Search for the cell housing the specified text and yield its (x, y) center coordinate. 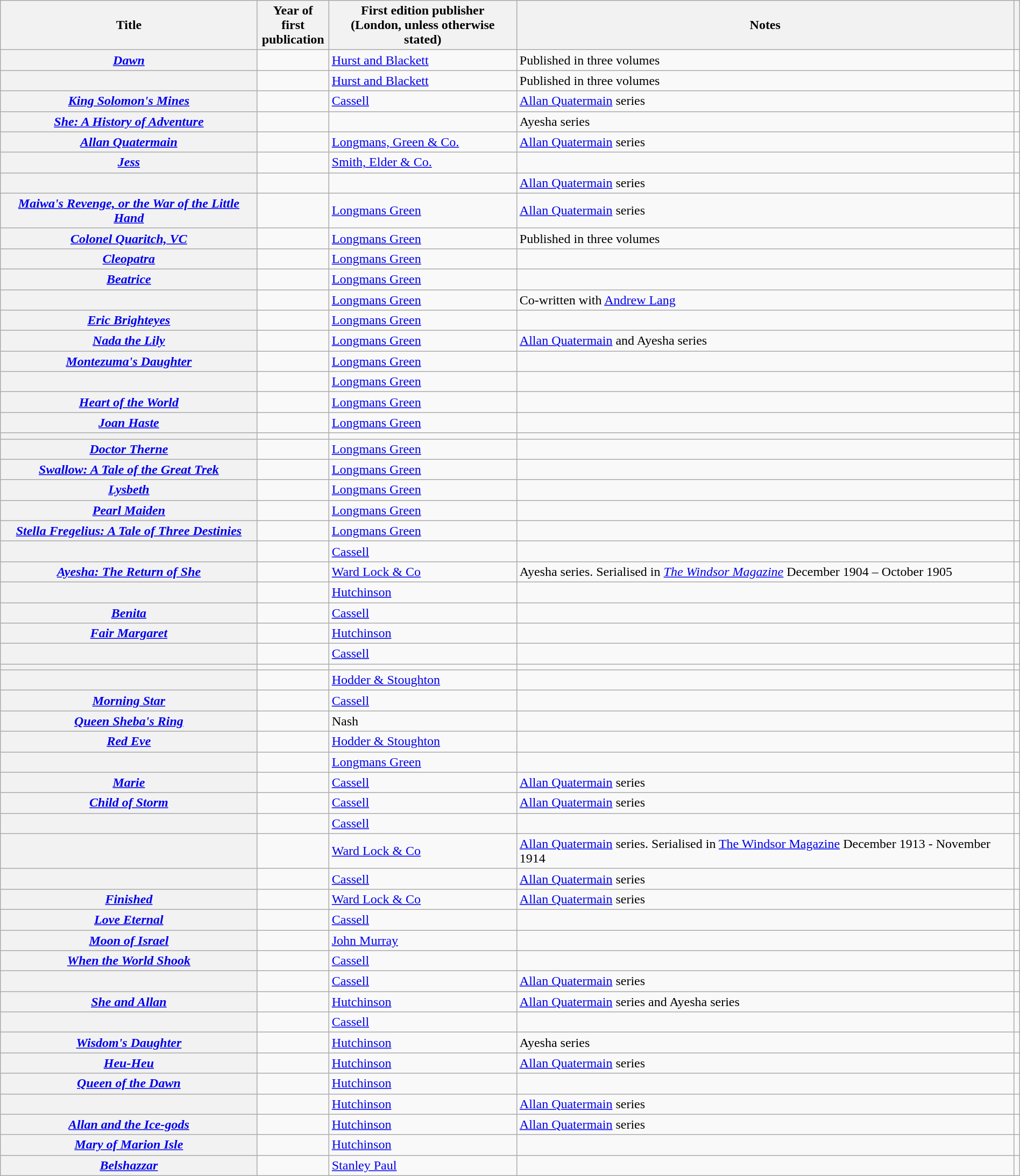
Dawn (129, 60)
Benita (129, 612)
Allan Quatermain series. Serialised in The Windsor Magazine December 1913 - November 1914 (765, 851)
Heu-Heu (129, 1063)
Swallow: A Tale of the Great Trek (129, 469)
She and Allan (129, 1002)
Queen of the Dawn (129, 1084)
When the World Shook (129, 961)
Heart of the World (129, 402)
Ayesha series. Serialised in The Windsor Magazine December 1904 – October 1905 (765, 572)
Stella Fregelius: A Tale of Three Destinies (129, 531)
Longmans, Green & Co. (423, 142)
Nada the Lily (129, 341)
Pearl Maiden (129, 510)
Mary of Marion Isle (129, 1145)
Marie (129, 782)
Allan Quatermain and Ayesha series (765, 341)
John Murray (423, 940)
Child of Storm (129, 803)
Allan and the Ice-gods (129, 1124)
Fair Margaret (129, 633)
Allan Quatermain (129, 142)
Doctor Therne (129, 449)
Co-written with Andrew Lang (765, 300)
Maiwa's Revenge, or the War of the Little Hand (129, 211)
She: A History of Adventure (129, 122)
Cleopatra (129, 259)
Red Eve (129, 742)
First edition publisher(London, unless otherwise stated) (423, 25)
Colonel Quaritch, VC (129, 238)
Montezuma's Daughter (129, 361)
Notes (765, 25)
Moon of Israel (129, 940)
Stanley Paul (423, 1165)
Beatrice (129, 279)
Finished (129, 899)
Belshazzar (129, 1165)
Nash (423, 721)
Morning Star (129, 701)
Ayesha: The Return of She (129, 572)
Allan Quatermain series and Ayesha series (765, 1002)
Wisdom's Daughter (129, 1043)
Title (129, 25)
Joan Haste (129, 423)
Lysbeth (129, 490)
Year of firstpublication (293, 25)
Queen Sheba's Ring (129, 721)
Smith, Elder & Co. (423, 162)
Love Eternal (129, 920)
Jess (129, 162)
King Solomon's Mines (129, 101)
Eric Brighteyes (129, 320)
